Pinpoint the cell where the given text exists, returning its (X, Y) midpoint coordinate. 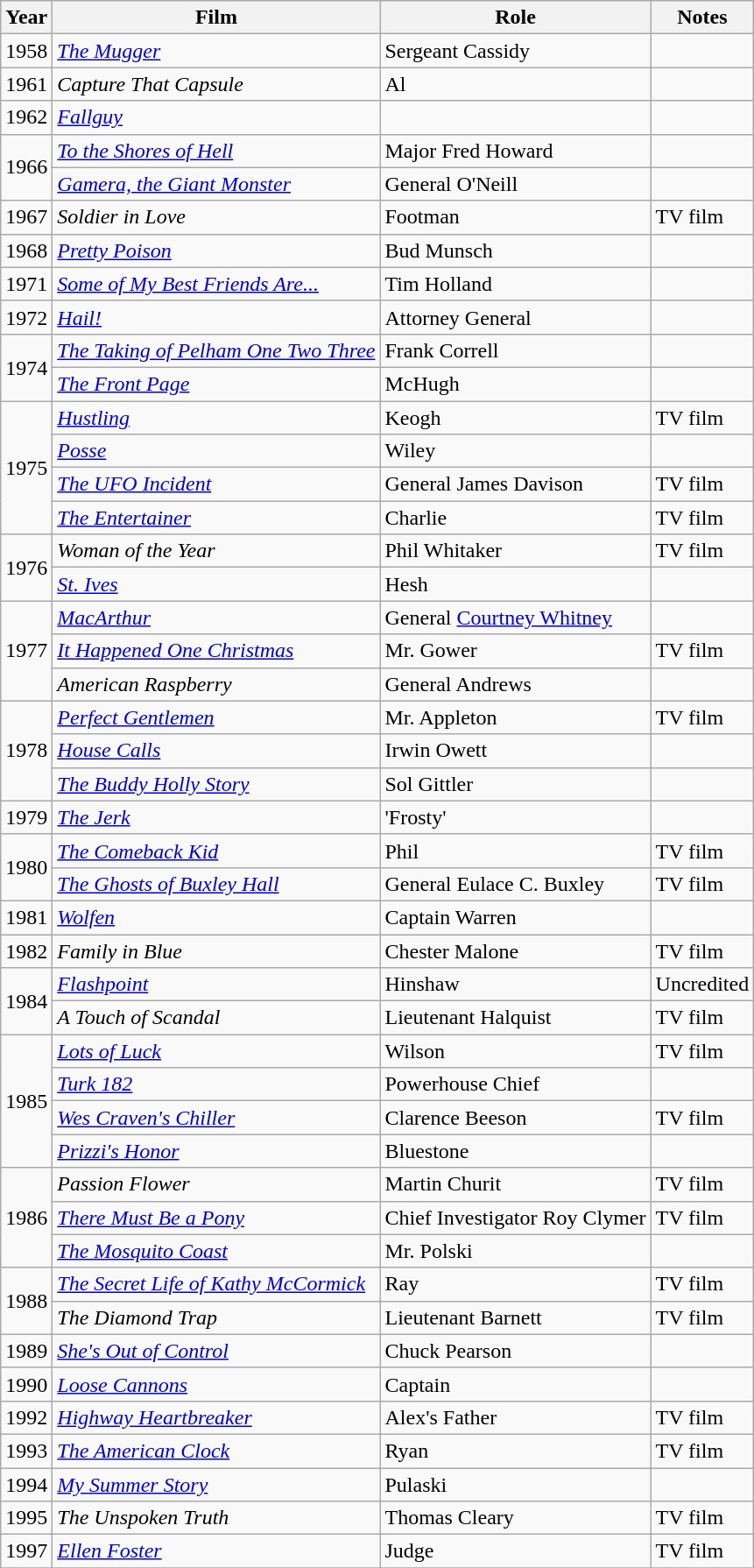
Prizzi's Honor (216, 1151)
1972 (26, 317)
Keogh (515, 418)
Pulaski (515, 1485)
1985 (26, 1101)
Perfect Gentlemen (216, 717)
1958 (26, 51)
Wiley (515, 451)
Alex's Father (515, 1417)
The Mugger (216, 51)
Turk 182 (216, 1084)
Charlie (515, 518)
Highway Heartbreaker (216, 1417)
Capture That Capsule (216, 84)
There Must Be a Pony (216, 1218)
1994 (26, 1485)
Mr. Polski (515, 1251)
Judge (515, 1551)
The Secret Life of Kathy McCormick (216, 1284)
Footman (515, 217)
'Frosty' (515, 817)
A Touch of Scandal (216, 1018)
Captain (515, 1384)
St. Ives (216, 584)
1971 (26, 284)
Irwin Owett (515, 751)
1992 (26, 1417)
Wolfen (216, 917)
Bluestone (515, 1151)
Al (515, 84)
Role (515, 18)
Fallguy (216, 117)
Ellen Foster (216, 1551)
Mr. Appleton (515, 717)
The Front Page (216, 384)
1986 (26, 1218)
MacArthur (216, 618)
General Andrews (515, 684)
To the Shores of Hell (216, 151)
General James Davison (515, 484)
1966 (26, 167)
Clarence Beeson (515, 1118)
1984 (26, 1001)
Tim Holland (515, 284)
Year (26, 18)
Sol Gittler (515, 784)
Martin Churit (515, 1184)
Film (216, 18)
1978 (26, 751)
1975 (26, 468)
1993 (26, 1451)
Hail! (216, 317)
It Happened One Christmas (216, 651)
Bud Munsch (515, 251)
Phil (515, 851)
1979 (26, 817)
The Entertainer (216, 518)
1989 (26, 1351)
1988 (26, 1301)
Lieutenant Barnett (515, 1317)
1974 (26, 367)
Chuck Pearson (515, 1351)
The American Clock (216, 1451)
General O'Neill (515, 184)
Gamera, the Giant Monster (216, 184)
Pretty Poison (216, 251)
Chester Malone (515, 950)
Hustling (216, 418)
The Taking of Pelham One Two Three (216, 350)
Lots of Luck (216, 1051)
1977 (26, 651)
Lieutenant Halquist (515, 1018)
Loose Cannons (216, 1384)
The Jerk (216, 817)
The Mosquito Coast (216, 1251)
Mr. Gower (515, 651)
Family in Blue (216, 950)
Hesh (515, 584)
Passion Flower (216, 1184)
Notes (702, 18)
1962 (26, 117)
Hinshaw (515, 985)
Some of My Best Friends Are... (216, 284)
The Diamond Trap (216, 1317)
1981 (26, 917)
House Calls (216, 751)
Phil Whitaker (515, 551)
1990 (26, 1384)
The Ghosts of Buxley Hall (216, 884)
The Unspoken Truth (216, 1518)
Wilson (515, 1051)
General Courtney Whitney (515, 618)
Woman of the Year (216, 551)
Ryan (515, 1451)
1995 (26, 1518)
She's Out of Control (216, 1351)
General Eulace C. Buxley (515, 884)
The Buddy Holly Story (216, 784)
Captain Warren (515, 917)
1997 (26, 1551)
Powerhouse Chief (515, 1084)
McHugh (515, 384)
The UFO Incident (216, 484)
Posse (216, 451)
Uncredited (702, 985)
1961 (26, 84)
Chief Investigator Roy Clymer (515, 1218)
Attorney General (515, 317)
1980 (26, 867)
Major Fred Howard (515, 151)
Wes Craven's Chiller (216, 1118)
Soldier in Love (216, 217)
1976 (26, 568)
1968 (26, 251)
The Comeback Kid (216, 851)
Thomas Cleary (515, 1518)
Ray (515, 1284)
1982 (26, 950)
My Summer Story (216, 1485)
Frank Correll (515, 350)
1967 (26, 217)
American Raspberry (216, 684)
Flashpoint (216, 985)
Sergeant Cassidy (515, 51)
